Return the [x, y] coordinate for the center point of the cell that contains the specified text.  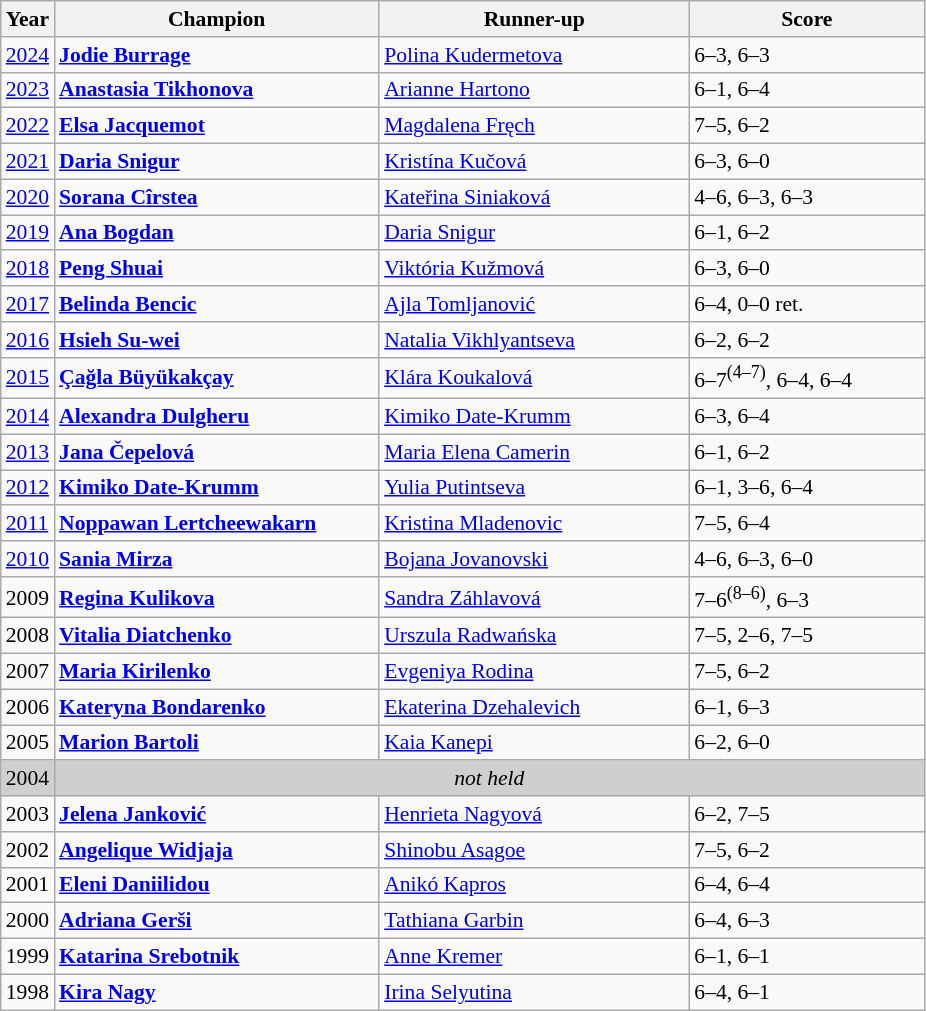
6–1, 3–6, 6–4 [806, 488]
2013 [28, 452]
Yulia Putintseva [534, 488]
6–2, 6–0 [806, 743]
Henrieta Nagyová [534, 814]
Natalia Vikhlyantseva [534, 340]
6–1, 6–4 [806, 90]
Sania Mirza [216, 559]
1998 [28, 992]
7–5, 2–6, 7–5 [806, 636]
6–7(4–7), 6–4, 6–4 [806, 378]
2000 [28, 921]
Ajla Tomljanović [534, 304]
Jodie Burrage [216, 55]
Champion [216, 19]
2011 [28, 524]
Angelique Widjaja [216, 850]
6–2, 7–5 [806, 814]
Kristina Mladenovic [534, 524]
Vitalia Diatchenko [216, 636]
Maria Elena Camerin [534, 452]
Anikó Kapros [534, 886]
7–6(8–6), 6–3 [806, 598]
2017 [28, 304]
6–3, 6–4 [806, 417]
Çağla Büyükakçay [216, 378]
Sorana Cîrstea [216, 197]
Shinobu Asagoe [534, 850]
Runner-up [534, 19]
Katarina Srebotnik [216, 957]
Elsa Jacquemot [216, 126]
2006 [28, 707]
2015 [28, 378]
not held [489, 779]
2002 [28, 850]
Ekaterina Dzehalevich [534, 707]
Year [28, 19]
Score [806, 19]
Kira Nagy [216, 992]
2020 [28, 197]
Polina Kudermetova [534, 55]
2018 [28, 269]
Regina Kulikova [216, 598]
Kristína Kučová [534, 162]
2021 [28, 162]
Klára Koukalová [534, 378]
Viktória Kužmová [534, 269]
Hsieh Su-wei [216, 340]
2023 [28, 90]
6–1, 6–1 [806, 957]
2001 [28, 886]
Jelena Janković [216, 814]
Adriana Gerši [216, 921]
2008 [28, 636]
Kateryna Bondarenko [216, 707]
6–4, 6–3 [806, 921]
Peng Shuai [216, 269]
Kaia Kanepi [534, 743]
2012 [28, 488]
Irina Selyutina [534, 992]
2014 [28, 417]
Kateřina Siniaková [534, 197]
6–2, 6–2 [806, 340]
Arianne Hartono [534, 90]
Jana Čepelová [216, 452]
Evgeniya Rodina [534, 672]
Alexandra Dulgheru [216, 417]
6–3, 6–3 [806, 55]
2022 [28, 126]
7–5, 6–4 [806, 524]
2005 [28, 743]
Bojana Jovanovski [534, 559]
Anastasia Tikhonova [216, 90]
Marion Bartoli [216, 743]
6–4, 6–4 [806, 886]
2009 [28, 598]
Eleni Daniilidou [216, 886]
2003 [28, 814]
2016 [28, 340]
4–6, 6–3, 6–3 [806, 197]
2007 [28, 672]
2019 [28, 233]
4–6, 6–3, 6–0 [806, 559]
Anne Kremer [534, 957]
1999 [28, 957]
Tathiana Garbin [534, 921]
2004 [28, 779]
2024 [28, 55]
Belinda Bencic [216, 304]
6–4, 0–0 ret. [806, 304]
6–4, 6–1 [806, 992]
Urszula Radwańska [534, 636]
6–1, 6–3 [806, 707]
Maria Kirilenko [216, 672]
2010 [28, 559]
Ana Bogdan [216, 233]
Noppawan Lertcheewakarn [216, 524]
Magdalena Fręch [534, 126]
Sandra Záhlavová [534, 598]
